Provide the (X, Y) coordinate of the cell's center where the given text is located.  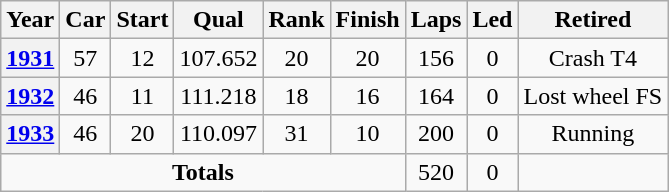
1931 (30, 58)
11 (142, 96)
Running (593, 134)
164 (436, 96)
156 (436, 58)
18 (296, 96)
31 (296, 134)
Rank (296, 20)
1933 (30, 134)
Start (142, 20)
520 (436, 172)
1932 (30, 96)
12 (142, 58)
Qual (218, 20)
Crash T4 (593, 58)
Laps (436, 20)
Year (30, 20)
Totals (203, 172)
107.652 (218, 58)
200 (436, 134)
111.218 (218, 96)
57 (86, 58)
Finish (368, 20)
Led (492, 20)
110.097 (218, 134)
16 (368, 96)
Lost wheel FS (593, 96)
Retired (593, 20)
10 (368, 134)
Car (86, 20)
